Return the (x, y) coordinate for the center point of the cell that contains the specified text.  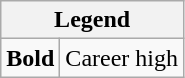
Legend (92, 20)
Career high (122, 58)
Bold (30, 58)
